Output the (X, Y) coordinate of the center of the cell containing the given text.  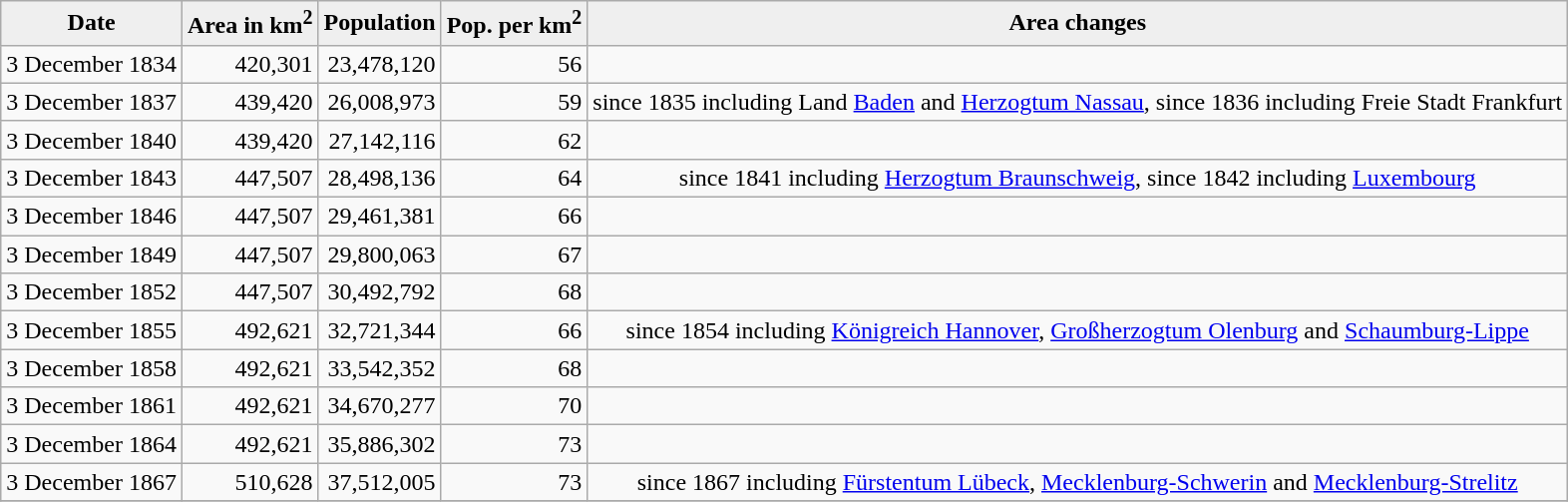
29,461,381 (379, 217)
3 December 1843 (92, 178)
3 December 1846 (92, 217)
3 December 1861 (92, 406)
70 (515, 406)
30,492,792 (379, 292)
3 December 1849 (92, 254)
62 (515, 140)
59 (515, 102)
3 December 1867 (92, 482)
29,800,063 (379, 254)
28,498,136 (379, 178)
3 December 1834 (92, 64)
Population (379, 24)
Pop. per km2 (515, 24)
56 (515, 64)
since 1835 including Land Baden and Herzogtum Nassau, since 1836 including Freie Stadt Frankfurt (1077, 102)
510,628 (249, 482)
3 December 1852 (92, 292)
3 December 1837 (92, 102)
420,301 (249, 64)
3 December 1840 (92, 140)
27,142,116 (379, 140)
Date (92, 24)
67 (515, 254)
33,542,352 (379, 368)
3 December 1864 (92, 444)
3 December 1858 (92, 368)
since 1867 including Fürstentum Lübeck, Mecklenburg-Schwerin and Mecklenburg-Strelitz (1077, 482)
since 1854 including Königreich Hannover, Großherzogtum Olenburg and Schaumburg-Lippe (1077, 330)
Area changes (1077, 24)
35,886,302 (379, 444)
34,670,277 (379, 406)
26,008,973 (379, 102)
Area in km2 (249, 24)
37,512,005 (379, 482)
23,478,120 (379, 64)
3 December 1855 (92, 330)
32,721,344 (379, 330)
since 1841 including Herzogtum Braunschweig, since 1842 including Luxembourg (1077, 178)
64 (515, 178)
